Provide the [x, y] coordinate of the cell's center where the given text is located.  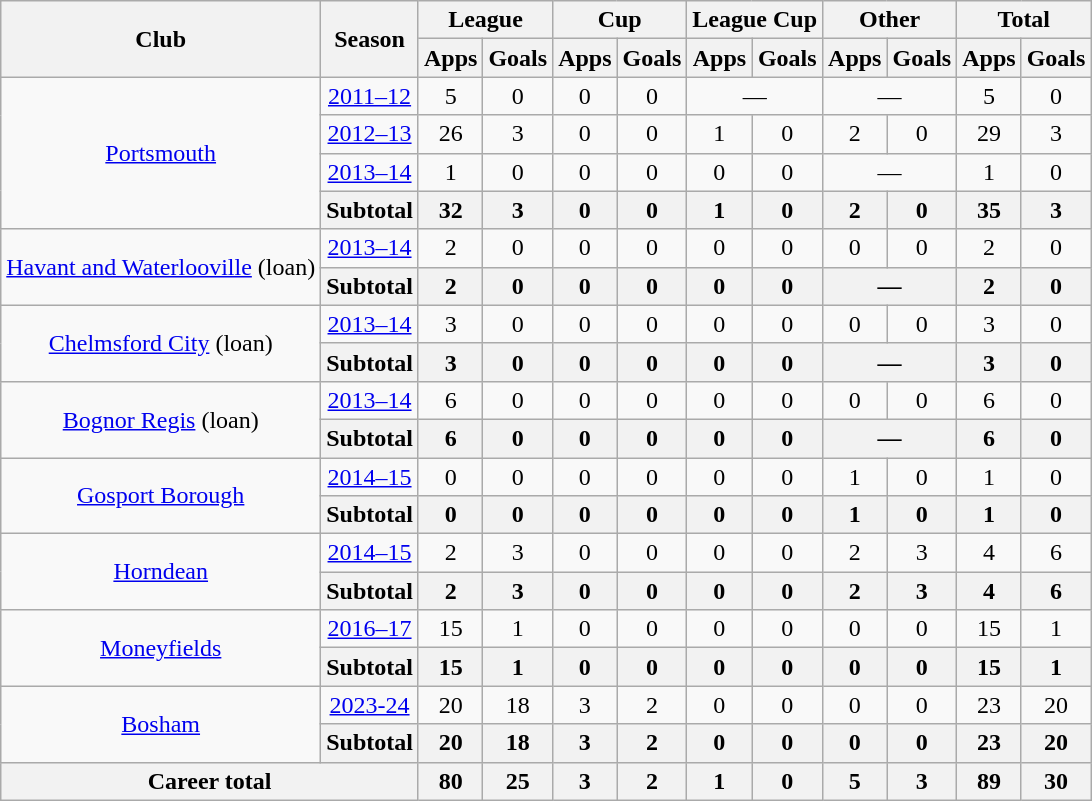
Career total [210, 781]
2016–17 [370, 629]
25 [518, 781]
89 [989, 781]
Bosham [161, 724]
Gosport Borough [161, 496]
80 [450, 781]
Other [890, 20]
Chelmsford City (loan) [161, 343]
Havant and Waterlooville (loan) [161, 267]
32 [450, 210]
35 [989, 210]
Cup [620, 20]
Club [161, 39]
Portsmouth [161, 153]
Total [1024, 20]
2023-24 [370, 705]
Season [370, 39]
2011–12 [370, 96]
26 [450, 134]
29 [989, 134]
League Cup [755, 20]
Bognor Regis (loan) [161, 419]
League [485, 20]
Horndean [161, 572]
30 [1056, 781]
Moneyfields [161, 648]
2012–13 [370, 134]
